Output the [X, Y] coordinate of the center of the cell containing the given text.  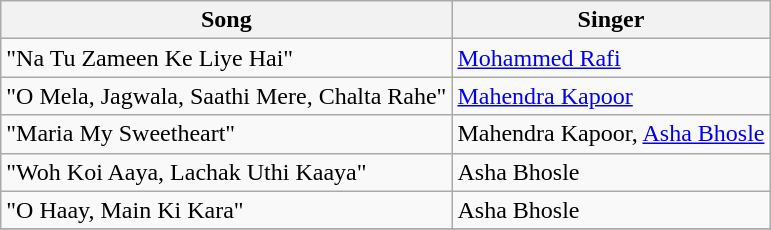
"Woh Koi Aaya, Lachak Uthi Kaaya" [226, 172]
Song [226, 20]
"O Mela, Jagwala, Saathi Mere, Chalta Rahe" [226, 96]
"Na Tu Zameen Ke Liye Hai" [226, 58]
"O Haay, Main Ki Kara" [226, 210]
"Maria My Sweetheart" [226, 134]
Mahendra Kapoor [611, 96]
Mohammed Rafi [611, 58]
Singer [611, 20]
Mahendra Kapoor, Asha Bhosle [611, 134]
